Determine the (x, y) coordinate at the center of the cell enclosing the given text.  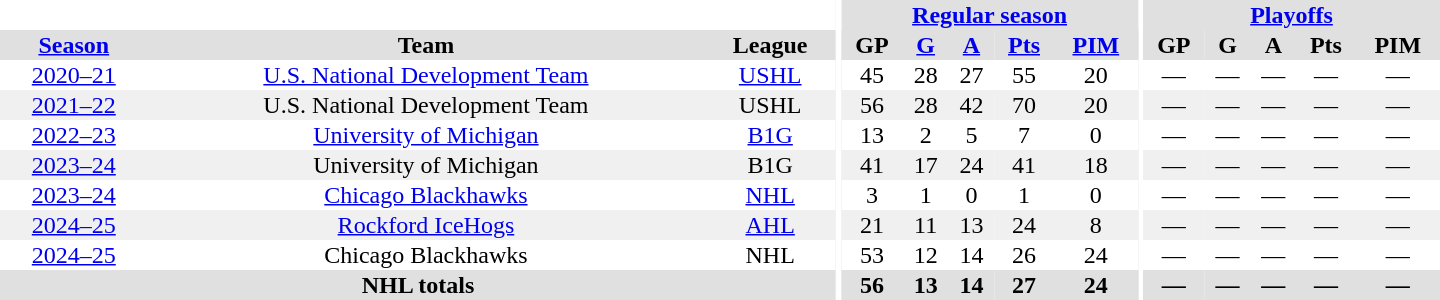
8 (1096, 225)
AHL (770, 225)
53 (872, 255)
Season (74, 45)
70 (1024, 105)
17 (926, 165)
11 (926, 225)
2021–22 (74, 105)
18 (1096, 165)
Rockford IceHogs (426, 225)
12 (926, 255)
Playoffs (1292, 15)
Regular season (990, 15)
55 (1024, 75)
42 (972, 105)
League (770, 45)
26 (1024, 255)
21 (872, 225)
7 (1024, 135)
Team (426, 45)
2020–21 (74, 75)
NHL totals (418, 285)
3 (872, 195)
5 (972, 135)
2 (926, 135)
2022–23 (74, 135)
45 (872, 75)
